Extract the [x, y] coordinate from the center of the cell holding the provided text.  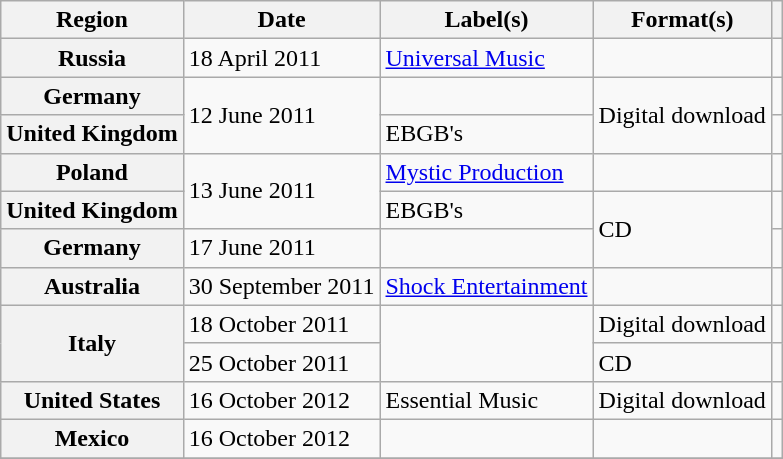
Shock Entertainment [486, 286]
Universal Music [486, 58]
United States [92, 400]
30 September 2011 [282, 286]
Mexico [92, 438]
Poland [92, 172]
Region [92, 20]
13 June 2011 [282, 191]
18 April 2011 [282, 58]
18 October 2011 [282, 324]
12 June 2011 [282, 115]
Format(s) [682, 20]
25 October 2011 [282, 362]
Date [282, 20]
Italy [92, 343]
17 June 2011 [282, 248]
Label(s) [486, 20]
Russia [92, 58]
Mystic Production [486, 172]
Essential Music [486, 400]
Australia [92, 286]
